Return the (x, y) coordinate for the center point of the cell that contains the specified text.  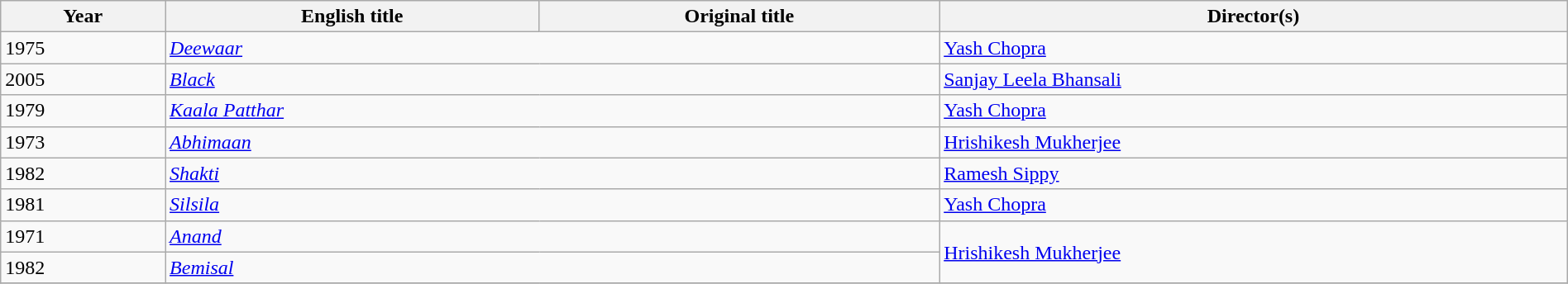
1971 (83, 236)
1981 (83, 205)
Ramesh Sippy (1254, 173)
English title (352, 17)
Bemisal (552, 267)
1979 (83, 111)
Shakti (552, 173)
Deewaar (552, 48)
1973 (83, 142)
Black (552, 79)
Anand (552, 236)
Abhimaan (552, 142)
1975 (83, 48)
Kaala Patthar (552, 111)
Original title (739, 17)
2005 (83, 79)
Sanjay Leela Bhansali (1254, 79)
Silsila (552, 205)
Year (83, 17)
Director(s) (1254, 17)
